Search for the cell housing the specified text and yield its (X, Y) center coordinate. 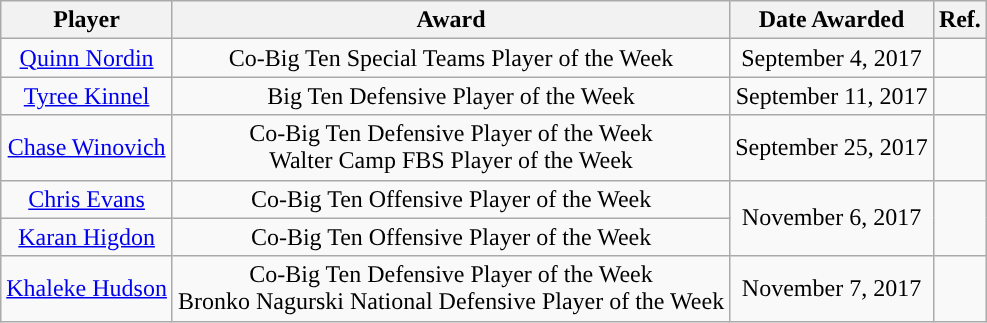
Karan Higdon (87, 237)
Co-Big Ten Defensive Player of the WeekWalter Camp FBS Player of the Week (450, 148)
Chase Winovich (87, 148)
Chris Evans (87, 199)
Tyree Kinnel (87, 96)
Ref. (960, 20)
November 6, 2017 (832, 218)
Quinn Nordin (87, 58)
Co-Big Ten Defensive Player of the WeekBronko Nagurski National Defensive Player of the Week (450, 288)
Co-Big Ten Special Teams Player of the Week (450, 58)
Award (450, 20)
Big Ten Defensive Player of the Week (450, 96)
Player (87, 20)
Khaleke Hudson (87, 288)
September 25, 2017 (832, 148)
November 7, 2017 (832, 288)
September 11, 2017 (832, 96)
September 4, 2017 (832, 58)
Date Awarded (832, 20)
